From the cell containing the given text, extract its center point as [x, y] coordinate. 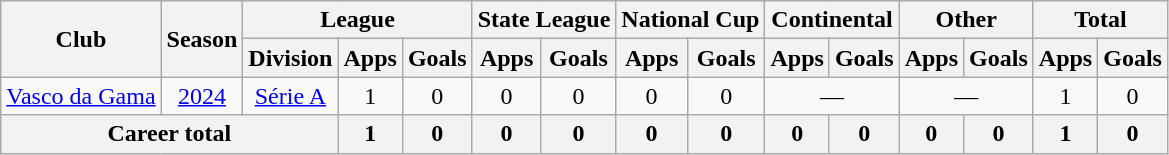
Vasco da Gama [81, 96]
Club [81, 39]
Continental [832, 20]
2024 [202, 96]
League [358, 20]
Total [1100, 20]
Season [202, 39]
State League [544, 20]
Other [966, 20]
Career total [170, 134]
Division [290, 58]
National Cup [690, 20]
Série A [290, 96]
